For the text-containing cell, return its midpoint in [X, Y] coordinate format. 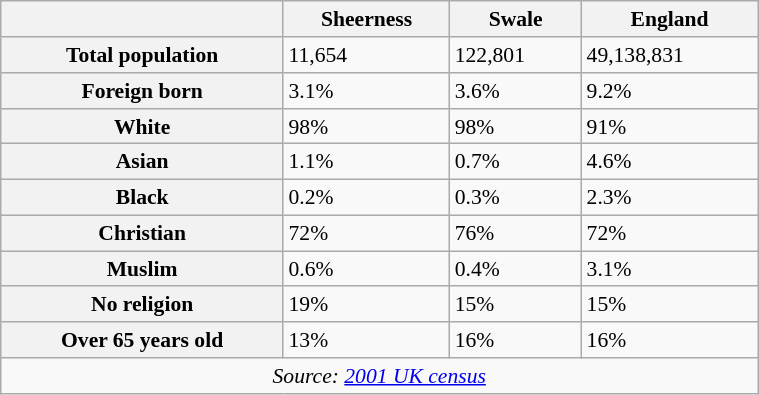
0.4% [516, 269]
76% [516, 233]
Sheerness [366, 19]
Over 65 years old [142, 340]
0.7% [516, 162]
13% [366, 340]
Swale [516, 19]
1.1% [366, 162]
91% [670, 126]
0.2% [366, 197]
19% [366, 304]
122,801 [516, 55]
3.6% [516, 91]
4.6% [670, 162]
0.6% [366, 269]
0.3% [516, 197]
White [142, 126]
No religion [142, 304]
Source: 2001 UK census [380, 376]
England [670, 19]
Total population [142, 55]
49,138,831 [670, 55]
9.2% [670, 91]
11,654 [366, 55]
Asian [142, 162]
Foreign born [142, 91]
2.3% [670, 197]
Christian [142, 233]
Black [142, 197]
Muslim [142, 269]
